Return (x, y) of the center of cell containing provided text 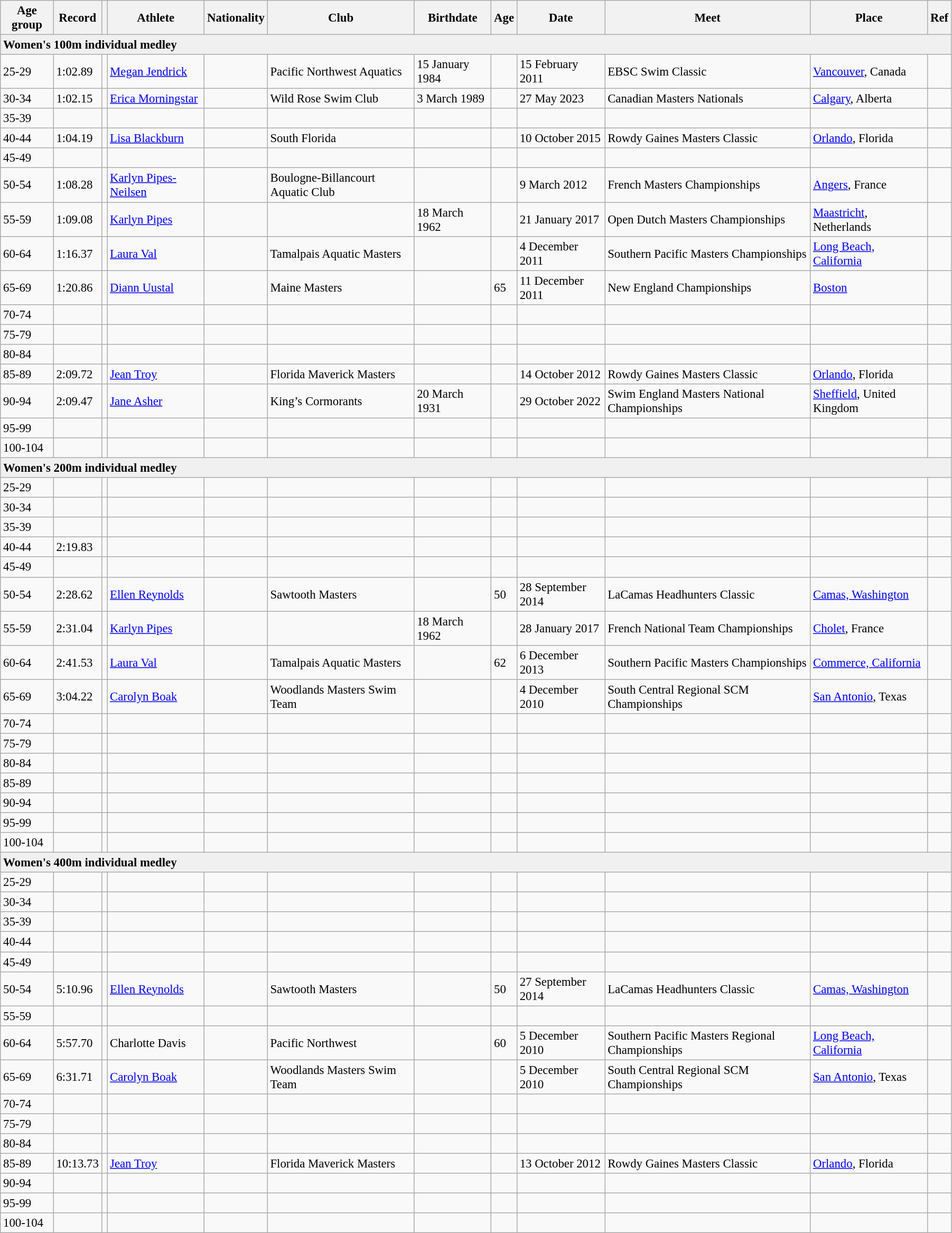
28 September 2014 (561, 594)
Southern Pacific Masters Regional Championships (708, 1043)
Pacific Northwest Aquatics (341, 72)
27 September 2014 (561, 989)
Pacific Northwest (341, 1043)
1:02.15 (77, 99)
1:09.08 (77, 220)
Jane Asher (156, 401)
5:57.70 (77, 1043)
Meet (708, 18)
15 January 1984 (453, 72)
Record (77, 18)
Sheffield, United Kingdom (869, 401)
3 March 1989 (453, 99)
Karlyn Pipes-Neilsen (156, 185)
6 December 2013 (561, 662)
Age group (27, 18)
20 March 1931 (453, 401)
Ref (939, 18)
French National Team Championships (708, 629)
Maine Masters (341, 287)
1:04.19 (77, 138)
4 December 2010 (561, 696)
1:16.37 (77, 254)
1:08.28 (77, 185)
EBSC Swim Classic (708, 72)
Boston (869, 287)
New England Championships (708, 287)
60 (504, 1043)
1:20.86 (77, 287)
Wild Rose Swim Club (341, 99)
28 January 2017 (561, 629)
62 (504, 662)
Maastricht, Netherlands (869, 220)
Date (561, 18)
27 May 2023 (561, 99)
2:19.83 (77, 547)
21 January 2017 (561, 220)
2:31.04 (77, 629)
Place (869, 18)
Women's 100m individual medley (476, 45)
3:04.22 (77, 696)
9 March 2012 (561, 185)
1:02.89 (77, 72)
Nationality (236, 18)
Age (504, 18)
Calgary, Alberta (869, 99)
Vancouver, Canada (869, 72)
Athlete (156, 18)
Birthdate (453, 18)
2:41.53 (77, 662)
Diann Uustal (156, 287)
4 December 2011 (561, 254)
South Florida (341, 138)
2:28.62 (77, 594)
Erica Morningstar (156, 99)
Women's 200m individual medley (476, 468)
Club (341, 18)
6:31.71 (77, 1077)
Boulogne-Billancourt Aquatic Club (341, 185)
Angers, France (869, 185)
Canadian Masters Nationals (708, 99)
11 December 2011 (561, 287)
Lisa Blackburn (156, 138)
14 October 2012 (561, 374)
10:13.73 (77, 1163)
Charlotte Davis (156, 1043)
2:09.72 (77, 374)
Swim England Masters National Championships (708, 401)
Megan Jendrick (156, 72)
Open Dutch Masters Championships (708, 220)
King’s Cormorants (341, 401)
2:09.47 (77, 401)
Commerce, California (869, 662)
French Masters Championships (708, 185)
13 October 2012 (561, 1163)
10 October 2015 (561, 138)
Cholet, France (869, 629)
15 February 2011 (561, 72)
65 (504, 287)
29 October 2022 (561, 401)
5:10.96 (77, 989)
Women's 400m individual medley (476, 863)
